Determine the [x, y] coordinate at the center of the cell enclosing the given text.  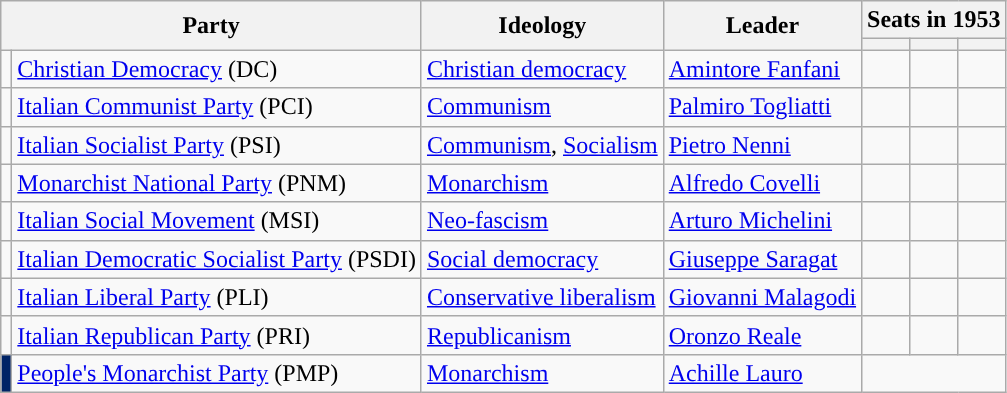
Giuseppe Saragat [762, 259]
Italian Communist Party (PCI) [217, 107]
Alfredo Covelli [762, 183]
Italian Republican Party (PRI) [217, 335]
Italian Democratic Socialist Party (PSDI) [217, 259]
Communism [542, 107]
Italian Social Movement (MSI) [217, 221]
Christian democracy [542, 69]
Leader [762, 26]
Italian Liberal Party (PLI) [217, 297]
Giovanni Malagodi [762, 297]
Communism, Socialism [542, 145]
Conservative liberalism [542, 297]
People's Monarchist Party (PMP) [217, 373]
Ideology [542, 26]
Republicanism [542, 335]
Achille Lauro [762, 373]
Monarchist National Party (PNM) [217, 183]
Palmiro Togliatti [762, 107]
Party [212, 26]
Amintore Fanfani [762, 69]
Italian Socialist Party (PSI) [217, 145]
Oronzo Reale [762, 335]
Pietro Nenni [762, 145]
Seats in 1953 [934, 20]
Social democracy [542, 259]
Neo-fascism [542, 221]
Arturo Michelini [762, 221]
Christian Democracy (DC) [217, 69]
